Determine the [X, Y] coordinate at the center of the cell enclosing the given text.  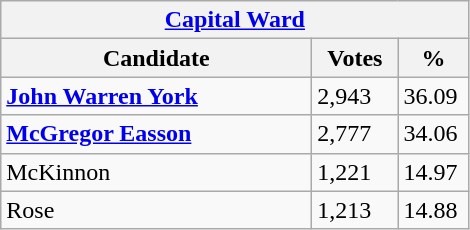
John Warren York [156, 96]
14.97 [434, 172]
Capital Ward [235, 20]
McGregor Easson [156, 134]
36.09 [434, 96]
Votes [355, 58]
2,777 [355, 134]
1,213 [355, 210]
Candidate [156, 58]
McKinnon [156, 172]
% [434, 58]
2,943 [355, 96]
14.88 [434, 210]
Rose [156, 210]
1,221 [355, 172]
34.06 [434, 134]
